Detect which cell encompasses the target text, then output its (X, Y) center coordinate. 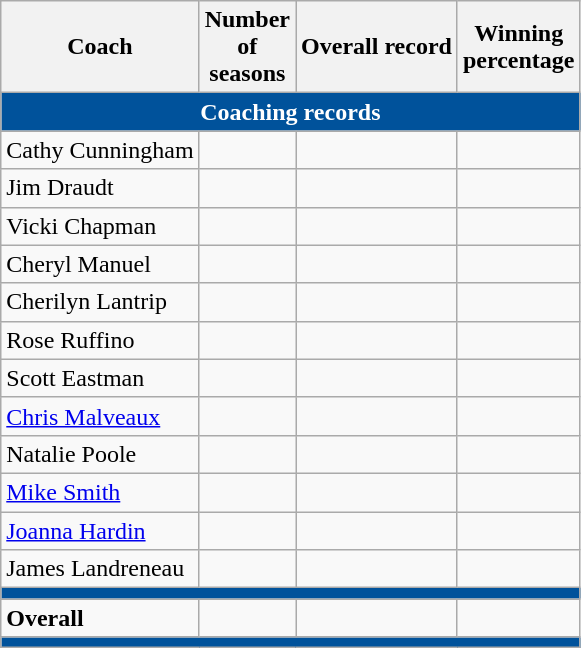
Numberof seasons (247, 47)
Rose Ruffino (100, 340)
Cathy Cunningham (100, 150)
Vicki Chapman (100, 226)
Overall (100, 618)
Mike Smith (100, 492)
Cheryl Manuel (100, 264)
Natalie Poole (100, 454)
Coaching records (290, 112)
Coach (100, 47)
Overall record (377, 47)
Winningpercentage (518, 47)
Scott Eastman (100, 378)
James Landreneau (100, 569)
Jim Draudt (100, 188)
Chris Malveaux (100, 416)
Joanna Hardin (100, 531)
Cherilyn Lantrip (100, 302)
